Scan for the cell matching the given text and deliver its (X, Y) coordinate at center. 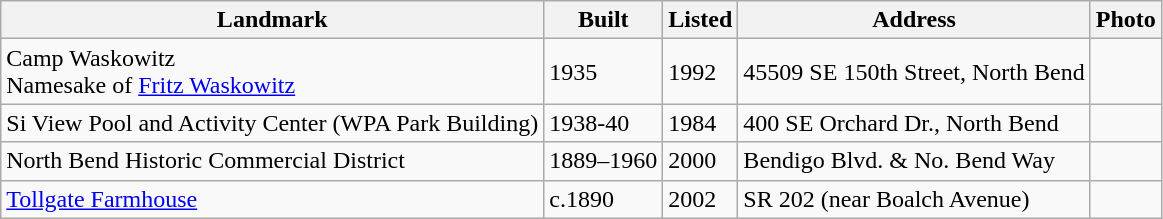
1992 (700, 72)
400 SE Orchard Dr., North Bend (914, 123)
1984 (700, 123)
Built (604, 20)
North Bend Historic Commercial District (272, 161)
1889–1960 (604, 161)
Tollgate Farmhouse (272, 199)
45509 SE 150th Street, North Bend (914, 72)
2000 (700, 161)
1938-40 (604, 123)
c.1890 (604, 199)
1935 (604, 72)
2002 (700, 199)
Address (914, 20)
Landmark (272, 20)
SR 202 (near Boalch Avenue) (914, 199)
Photo (1126, 20)
Bendigo Blvd. & No. Bend Way (914, 161)
Camp Waskowitz Namesake of Fritz Waskowitz (272, 72)
Listed (700, 20)
Si View Pool and Activity Center (WPA Park Building) (272, 123)
